Find where the given text appears and provide that cell's center as (X, Y) coordinate. 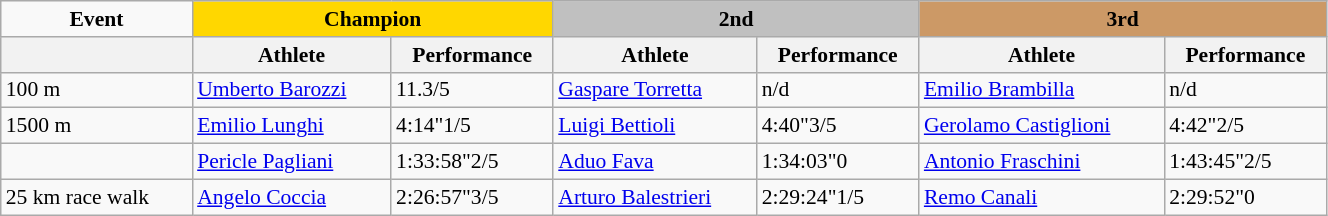
2:29:52"0 (1245, 197)
Champion (372, 19)
100 m (96, 90)
25 km race walk (96, 197)
Event (96, 19)
Gaspare Torretta (654, 90)
Angelo Coccia (292, 197)
11.3/5 (472, 90)
4:40"3/5 (838, 126)
2:29:24"1/5 (838, 197)
Antonio Fraschini (1042, 162)
Arturo Balestrieri (654, 197)
1500 m (96, 126)
Aduo Fava (654, 162)
Umberto Barozzi (292, 90)
4:14"1/5 (472, 126)
3rd (1123, 19)
Emilio Brambilla (1042, 90)
Luigi Bettioli (654, 126)
2:26:57"3/5 (472, 197)
Remo Canali (1042, 197)
4:42"2/5 (1245, 126)
Emilio Lunghi (292, 126)
Gerolamo Castiglioni (1042, 126)
1:33:58"2/5 (472, 162)
Pericle Pagliani (292, 162)
1:34:03"0 (838, 162)
2nd (736, 19)
1:43:45"2/5 (1245, 162)
